Extract the (X, Y) coordinate from the center of the cell holding the provided text.  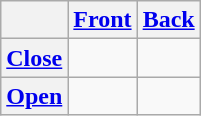
Open (34, 96)
Front (102, 20)
Close (34, 58)
Back (168, 20)
